Return (X, Y) of the center of cell containing provided text 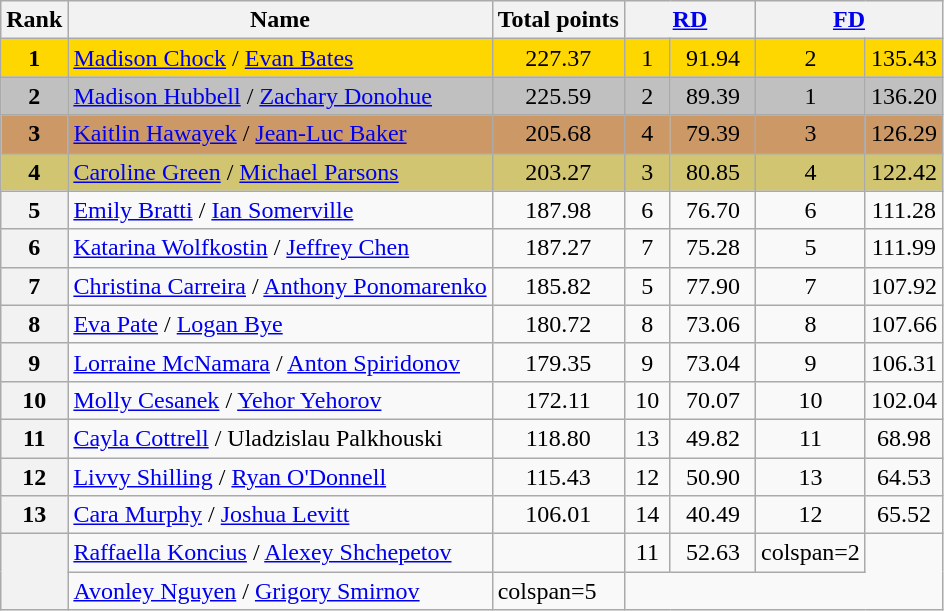
172.11 (558, 400)
111.28 (904, 210)
73.06 (712, 324)
102.04 (904, 400)
Madison Chock / Evan Bates (280, 58)
187.98 (558, 210)
70.07 (712, 400)
Madison Hubbell / Zachary Donohue (280, 96)
135.43 (904, 58)
77.90 (712, 286)
Cayla Cottrell / Uladzislau Palkhouski (280, 438)
205.68 (558, 134)
Name (280, 20)
227.37 (558, 58)
Molly Cesanek / Yehor Yehorov (280, 400)
Christina Carreira / Anthony Ponomarenko (280, 286)
colspan=5 (558, 591)
65.52 (904, 515)
FD (848, 20)
Kaitlin Hawayek / Jean-Luc Baker (280, 134)
Lorraine McNamara / Anton Spiridonov (280, 362)
107.92 (904, 286)
52.63 (712, 553)
50.90 (712, 477)
180.72 (558, 324)
115.43 (558, 477)
75.28 (712, 248)
Livvy Shilling / Ryan O'Donnell (280, 477)
89.39 (712, 96)
185.82 (558, 286)
Eva Pate / Logan Bye (280, 324)
106.01 (558, 515)
Caroline Green / Michael Parsons (280, 172)
Raffaella Koncius / Alexey Shchepetov (280, 553)
49.82 (712, 438)
225.59 (558, 96)
91.94 (712, 58)
106.31 (904, 362)
14 (647, 515)
Total points (558, 20)
colspan=2 (810, 553)
122.42 (904, 172)
Rank (34, 20)
76.70 (712, 210)
203.27 (558, 172)
Avonley Nguyen / Grigory Smirnov (280, 591)
RD (690, 20)
64.53 (904, 477)
79.39 (712, 134)
Emily Bratti / Ian Somerville (280, 210)
Katarina Wolfkostin / Jeffrey Chen (280, 248)
126.29 (904, 134)
68.98 (904, 438)
136.20 (904, 96)
111.99 (904, 248)
Cara Murphy / Joshua Levitt (280, 515)
179.35 (558, 362)
187.27 (558, 248)
73.04 (712, 362)
40.49 (712, 515)
80.85 (712, 172)
118.80 (558, 438)
107.66 (904, 324)
